Detect which cell encompasses the target text, then output its [X, Y] center coordinate. 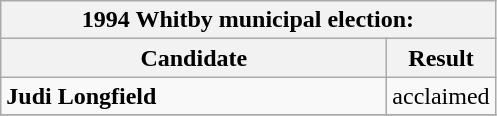
1994 Whitby municipal election: [248, 20]
Candidate [194, 58]
Judi Longfield [194, 96]
Result [441, 58]
acclaimed [441, 96]
